For the text-containing cell, return its midpoint in [x, y] coordinate format. 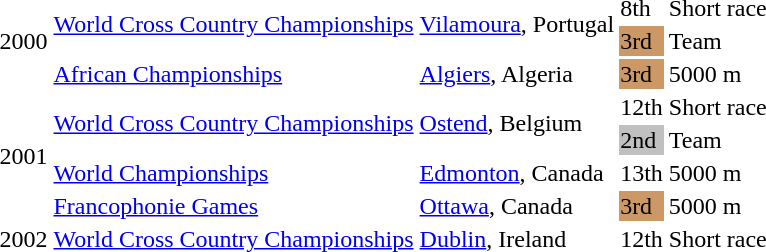
Algiers, Algeria [517, 74]
Ostend, Belgium [517, 124]
12th [642, 107]
World Championships [234, 173]
Edmonton, Canada [517, 173]
World Cross Country Championships [234, 124]
Ottawa, Canada [517, 206]
African Championships [234, 74]
Francophonie Games [234, 206]
13th [642, 173]
2nd [642, 140]
